Capture the cell that displays the provided text and extract its (X, Y) central coordinate. 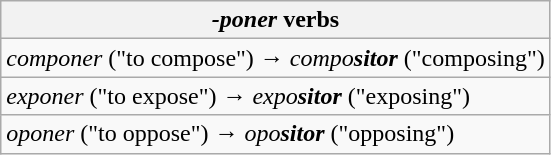
exponer ("to expose") → expositor ("exposing") (276, 96)
oponer ("to oppose") → opositor ("opposing") (276, 134)
-poner verbs (276, 20)
componer ("to compose") → compositor ("composing") (276, 58)
